Search for the cell housing the specified text and yield its (x, y) center coordinate. 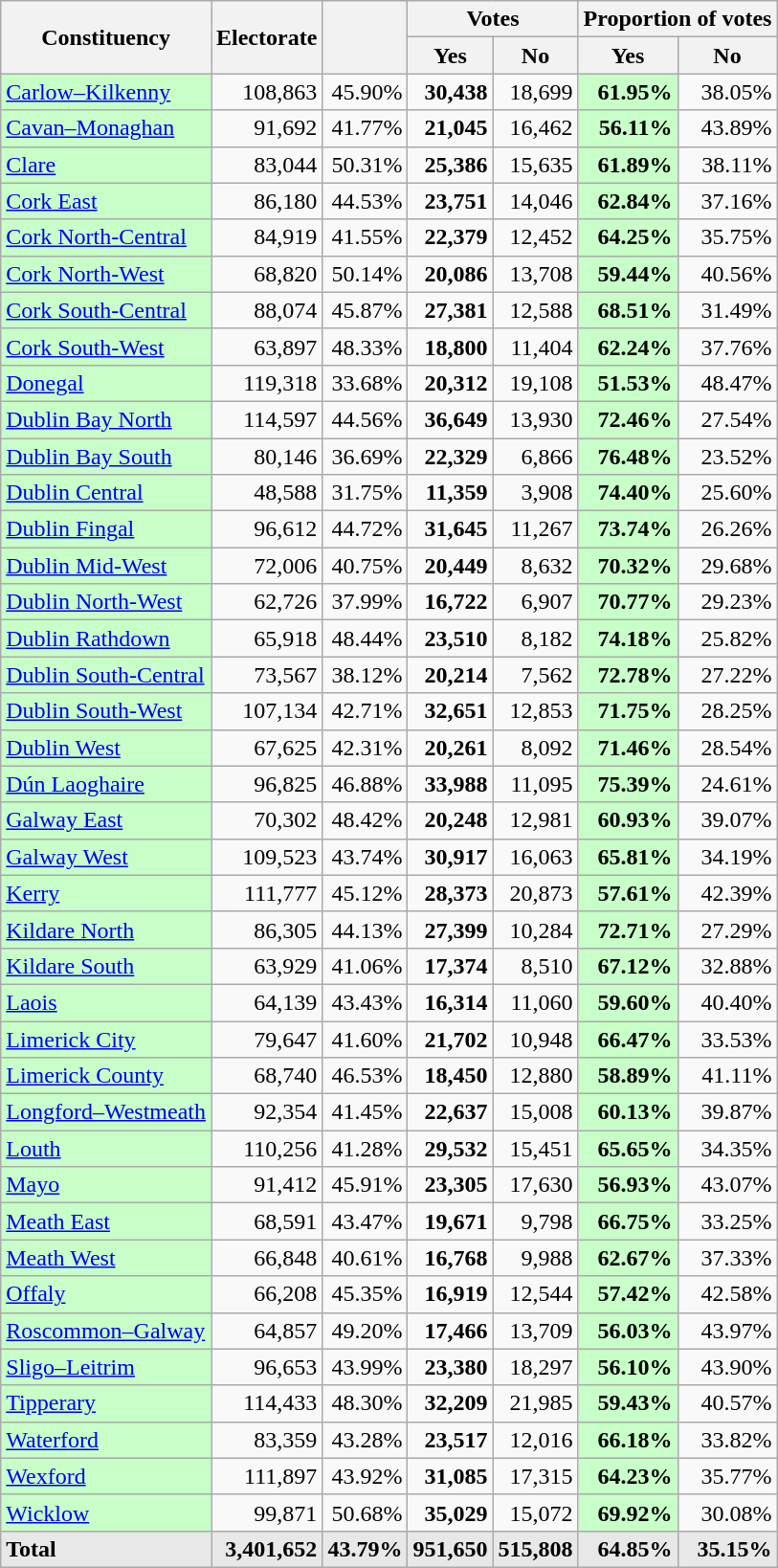
114,433 (266, 1403)
56.03% (628, 1331)
31,085 (450, 1476)
22,329 (450, 457)
41.06% (366, 966)
51.53% (628, 383)
44.53% (366, 201)
7,562 (536, 675)
Louth (106, 1149)
36,649 (450, 419)
64.25% (628, 237)
91,412 (266, 1185)
21,702 (450, 1039)
57.42% (628, 1294)
39.07% (727, 820)
33,988 (450, 784)
16,462 (536, 128)
64.23% (628, 1476)
43.74% (366, 857)
23,517 (450, 1440)
70,302 (266, 820)
8,510 (536, 966)
12,588 (536, 310)
92,354 (266, 1112)
56.93% (628, 1185)
66.47% (628, 1039)
Roscommon–Galway (106, 1331)
41.55% (366, 237)
40.61% (366, 1258)
37.99% (366, 602)
68,591 (266, 1221)
25,386 (450, 165)
41.11% (727, 1076)
38.12% (366, 675)
111,777 (266, 893)
20,086 (450, 274)
15,451 (536, 1149)
70.32% (628, 566)
83,044 (266, 165)
23,751 (450, 201)
25.60% (727, 493)
23.52% (727, 457)
34.19% (727, 857)
73,567 (266, 675)
64,139 (266, 1002)
25.82% (727, 638)
18,297 (536, 1367)
37.33% (727, 1258)
68,740 (266, 1076)
8,092 (536, 748)
29.68% (727, 566)
110,256 (266, 1149)
20,214 (450, 675)
Dublin Bay North (106, 419)
73.74% (628, 529)
Proportion of votes (678, 19)
Mayo (106, 1185)
17,315 (536, 1476)
61.95% (628, 92)
8,182 (536, 638)
18,450 (450, 1076)
39.87% (727, 1112)
Dublin North-West (106, 602)
72,006 (266, 566)
9,988 (536, 1258)
35.15% (727, 1549)
43.99% (366, 1367)
Meath West (106, 1258)
Dún Laoghaire (106, 784)
19,108 (536, 383)
42.71% (366, 711)
12,016 (536, 1440)
48.42% (366, 820)
11,359 (450, 493)
12,452 (536, 237)
Wexford (106, 1476)
40.75% (366, 566)
60.93% (628, 820)
13,708 (536, 274)
43.43% (366, 1002)
16,768 (450, 1258)
41.60% (366, 1039)
66,848 (266, 1258)
17,466 (450, 1331)
24.61% (727, 784)
42.58% (727, 1294)
32,651 (450, 711)
32.88% (727, 966)
Electorate (266, 37)
58.89% (628, 1076)
43.89% (727, 128)
76.48% (628, 457)
48.47% (727, 383)
33.25% (727, 1221)
96,612 (266, 529)
27.22% (727, 675)
38.11% (727, 165)
12,880 (536, 1076)
67.12% (628, 966)
30,438 (450, 92)
Kerry (106, 893)
44.72% (366, 529)
Total (106, 1549)
30,917 (450, 857)
70.77% (628, 602)
88,074 (266, 310)
6,866 (536, 457)
46.53% (366, 1076)
28.54% (727, 748)
31,645 (450, 529)
23,305 (450, 1185)
Limerick County (106, 1076)
Cork North-Central (106, 237)
33.68% (366, 383)
3,401,652 (266, 1549)
Dublin South-West (106, 711)
72.46% (628, 419)
49.20% (366, 1331)
Dublin South-Central (106, 675)
23,380 (450, 1367)
26.26% (727, 529)
65.81% (628, 857)
Offaly (106, 1294)
40.56% (727, 274)
Dublin Mid-West (106, 566)
68,820 (266, 274)
50.14% (366, 274)
14,046 (536, 201)
11,267 (536, 529)
Donegal (106, 383)
19,671 (450, 1221)
Votes (493, 19)
40.40% (727, 1002)
62,726 (266, 602)
41.28% (366, 1149)
59.44% (628, 274)
12,544 (536, 1294)
64.85% (628, 1549)
41.77% (366, 128)
Longford–Westmeath (106, 1112)
Carlow–Kilkenny (106, 92)
Dublin Rathdown (106, 638)
Cork East (106, 201)
Kildare South (106, 966)
75.39% (628, 784)
86,305 (266, 930)
23,510 (450, 638)
72.71% (628, 930)
Waterford (106, 1440)
72.78% (628, 675)
16,314 (450, 1002)
11,060 (536, 1002)
33.53% (727, 1039)
69.92% (628, 1512)
62.67% (628, 1258)
Sligo–Leitrim (106, 1367)
10,284 (536, 930)
21,985 (536, 1403)
27.54% (727, 419)
15,008 (536, 1112)
17,374 (450, 966)
34.35% (727, 1149)
13,709 (536, 1331)
Cork North-West (106, 274)
28,373 (450, 893)
96,653 (266, 1367)
Tipperary (106, 1403)
71.75% (628, 711)
951,650 (450, 1549)
45.91% (366, 1185)
17,630 (536, 1185)
12,853 (536, 711)
515,808 (536, 1549)
27,381 (450, 310)
74.40% (628, 493)
Kildare North (106, 930)
Galway East (106, 820)
41.45% (366, 1112)
46.88% (366, 784)
42.31% (366, 748)
20,449 (450, 566)
Cavan–Monaghan (106, 128)
35.77% (727, 1476)
48,588 (266, 493)
31.49% (727, 310)
20,873 (536, 893)
114,597 (266, 419)
18,699 (536, 92)
40.57% (727, 1403)
13,930 (536, 419)
48.30% (366, 1403)
64,857 (266, 1331)
111,897 (266, 1476)
44.13% (366, 930)
Galway West (106, 857)
65,918 (266, 638)
9,798 (536, 1221)
50.68% (366, 1512)
83,359 (266, 1440)
20,312 (450, 383)
Meath East (106, 1221)
3,908 (536, 493)
21,045 (450, 128)
Wicklow (106, 1512)
37.76% (727, 347)
18,800 (450, 347)
43.90% (727, 1367)
35.75% (727, 237)
12,981 (536, 820)
66,208 (266, 1294)
66.75% (628, 1221)
42.39% (727, 893)
43.92% (366, 1476)
68.51% (628, 310)
38.05% (727, 92)
Constituency (106, 37)
43.47% (366, 1221)
30.08% (727, 1512)
43.28% (366, 1440)
43.07% (727, 1185)
91,692 (266, 128)
15,072 (536, 1512)
Clare (106, 165)
32,209 (450, 1403)
84,919 (266, 237)
48.44% (366, 638)
119,318 (266, 383)
56.10% (628, 1367)
11,404 (536, 347)
33.82% (727, 1440)
61.89% (628, 165)
57.61% (628, 893)
62.24% (628, 347)
Dublin West (106, 748)
96,825 (266, 784)
48.33% (366, 347)
45.90% (366, 92)
16,919 (450, 1294)
79,647 (266, 1039)
44.56% (366, 419)
22,379 (450, 237)
10,948 (536, 1039)
27.29% (727, 930)
Cork South-West (106, 347)
27,399 (450, 930)
59.60% (628, 1002)
8,632 (536, 566)
63,929 (266, 966)
99,871 (266, 1512)
60.13% (628, 1112)
80,146 (266, 457)
29,532 (450, 1149)
108,863 (266, 92)
65.65% (628, 1149)
43.97% (727, 1331)
45.87% (366, 310)
67,625 (266, 748)
Dublin Fingal (106, 529)
107,134 (266, 711)
Cork South-Central (106, 310)
56.11% (628, 128)
20,248 (450, 820)
66.18% (628, 1440)
Dublin Central (106, 493)
71.46% (628, 748)
35,029 (450, 1512)
22,637 (450, 1112)
31.75% (366, 493)
Limerick City (106, 1039)
16,063 (536, 857)
Laois (106, 1002)
36.69% (366, 457)
109,523 (266, 857)
11,095 (536, 784)
6,907 (536, 602)
Dublin Bay South (106, 457)
16,722 (450, 602)
86,180 (266, 201)
43.79% (366, 1549)
45.35% (366, 1294)
28.25% (727, 711)
29.23% (727, 602)
37.16% (727, 201)
50.31% (366, 165)
45.12% (366, 893)
59.43% (628, 1403)
62.84% (628, 201)
63,897 (266, 347)
74.18% (628, 638)
20,261 (450, 748)
15,635 (536, 165)
